Pinpoint the cell where the given text exists, returning its [x, y] midpoint coordinate. 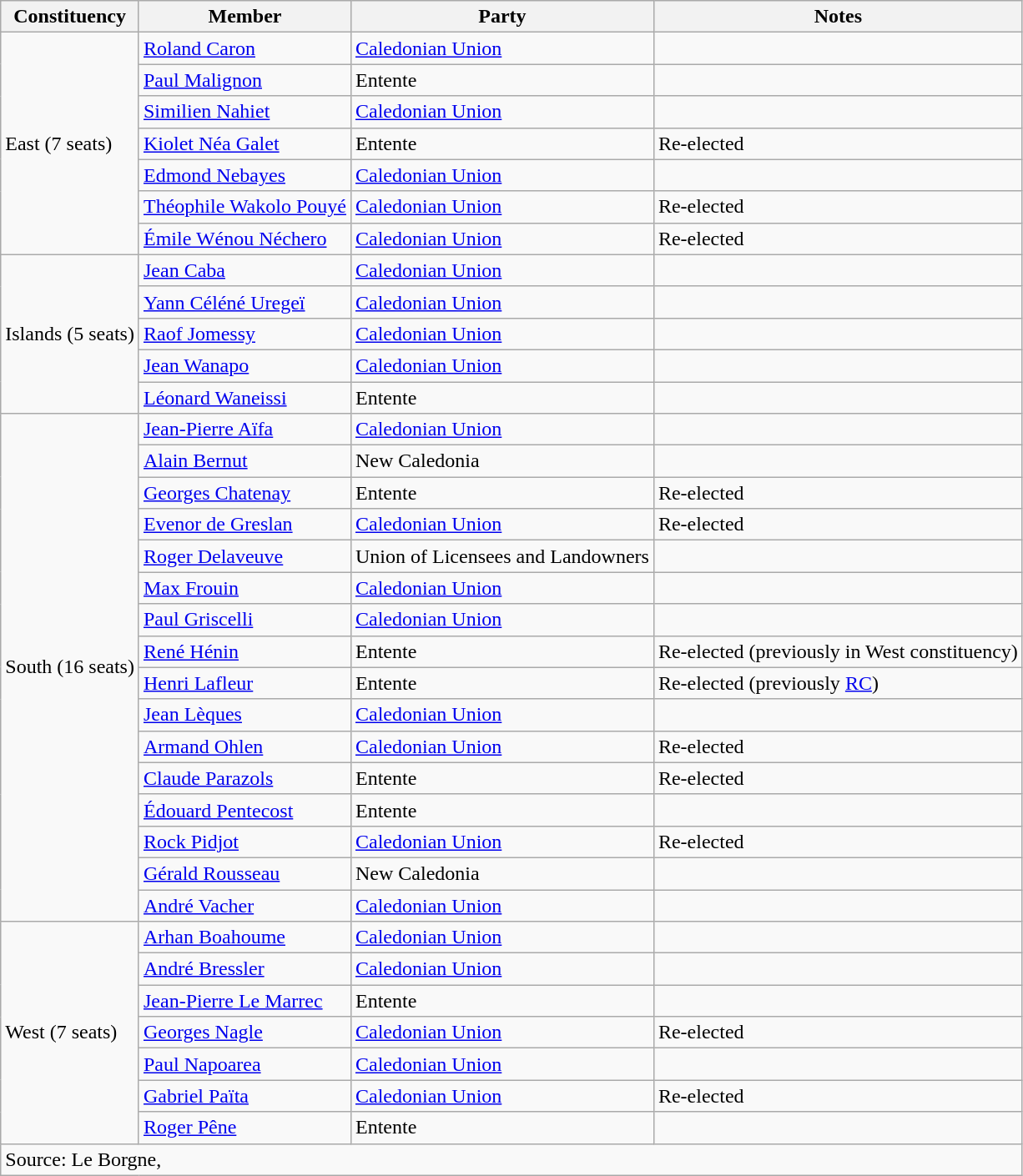
Raof Jomessy [244, 334]
Léonard Waneissi [244, 398]
Paul Napoarea [244, 1064]
Member [244, 17]
Similien Nahiet [244, 112]
Jean-Pierre Aïfa [244, 430]
Gabriel Païta [244, 1096]
Max Frouin [244, 588]
Alain Bernut [244, 461]
Party [502, 17]
Source: Le Borgne, [512, 1159]
Théophile Wakolo Pouyé [244, 207]
Yann Céléné Uregeï [244, 302]
Jean Wanapo [244, 365]
Roger Delaveuve [244, 556]
Constituency [70, 17]
Paul Griscelli [244, 620]
Union of Licensees and Landowners [502, 556]
Claude Parazols [244, 778]
Gérald Rousseau [244, 873]
East (7 seats) [70, 143]
Armand Ohlen [244, 746]
Émile Wénou Néchero [244, 239]
Roger Pêne [244, 1128]
West (7 seats) [70, 1033]
Paul Malignon [244, 80]
André Bressler [244, 969]
Notes [838, 17]
André Vacher [244, 905]
Henri Lafleur [244, 683]
Rock Pidjot [244, 842]
Kiolet Néa Galet [244, 143]
Georges Nagle [244, 1033]
Jean Lèques [244, 715]
Evenor de Greslan [244, 525]
Georges Chatenay [244, 493]
Édouard Pentecost [244, 810]
Re-elected (previously RC) [838, 683]
Arhan Boahoume [244, 937]
Re-elected (previously in West constituency) [838, 651]
Roland Caron [244, 48]
Edmond Nebayes [244, 175]
René Hénin [244, 651]
Jean-Pierre Le Marrec [244, 1001]
Islands (5 seats) [70, 334]
Jean Caba [244, 270]
South (16 seats) [70, 667]
